Return [x, y] of the center of cell containing provided text 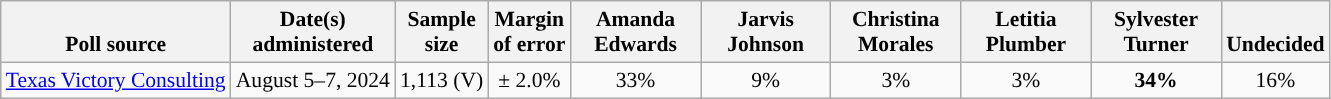
August 5–7, 2024 [313, 80]
SylvesterTurner [1156, 32]
Marginof error [529, 32]
Date(s)administered [313, 32]
9% [766, 80]
LetitiaPlumber [1026, 32]
Samplesize [442, 32]
16% [1275, 80]
ChristinaMorales [896, 32]
1,113 (V) [442, 80]
± 2.0% [529, 80]
AmandaEdwards [635, 32]
Poll source [116, 32]
34% [1156, 80]
JarvisJohnson [766, 32]
33% [635, 80]
Undecided [1275, 32]
Texas Victory Consulting [116, 80]
